Extract the (x, y) coordinate from the center of the cell holding the provided text.  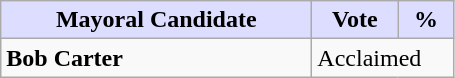
Vote (355, 20)
Mayoral Candidate (156, 20)
Bob Carter (156, 58)
Acclaimed (383, 58)
% (426, 20)
